For the text-containing cell, return its midpoint in (X, Y) coordinate format. 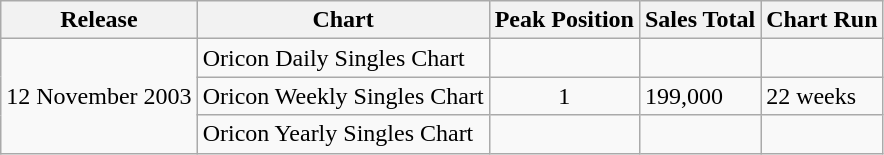
Release (99, 20)
12 November 2003 (99, 96)
Oricon Yearly Singles Chart (343, 134)
Sales Total (700, 20)
199,000 (700, 96)
Oricon Daily Singles Chart (343, 58)
22 weeks (822, 96)
Chart (343, 20)
Oricon Weekly Singles Chart (343, 96)
Chart Run (822, 20)
1 (564, 96)
Peak Position (564, 20)
